Find where the given text appears and provide that cell's center as [X, Y] coordinate. 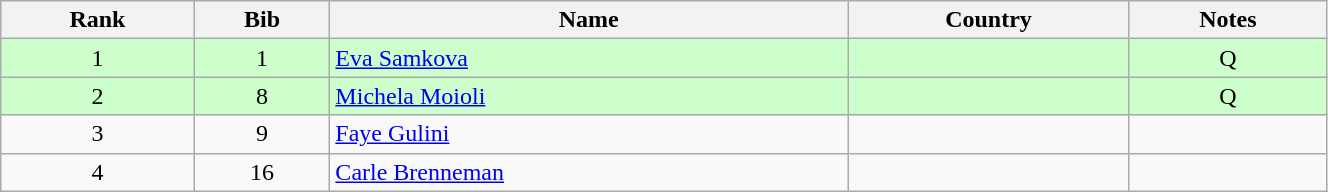
16 [262, 172]
Name [589, 20]
4 [98, 172]
Faye Gulini [589, 134]
8 [262, 96]
Notes [1228, 20]
Carle Brenneman [589, 172]
Michela Moioli [589, 96]
Country [989, 20]
3 [98, 134]
Rank [98, 20]
Bib [262, 20]
Eva Samkova [589, 58]
9 [262, 134]
2 [98, 96]
